Return [X, Y] of the center of cell containing provided text 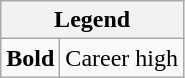
Legend [92, 20]
Bold [30, 58]
Career high [122, 58]
